Find where the given text appears and provide that cell's center as [x, y] coordinate. 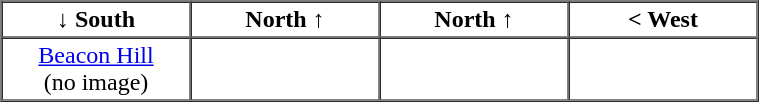
↓ South [96, 20]
Beacon Hill (no image) [96, 70]
< West [662, 20]
